Extract the [x, y] coordinate from the center of the cell holding the provided text.  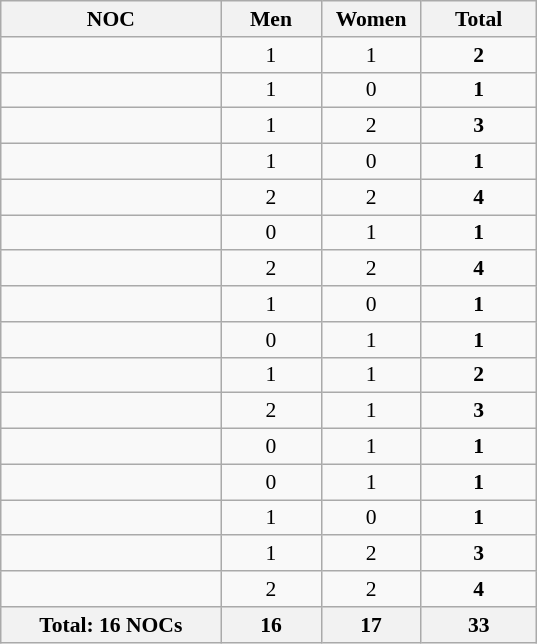
16 [271, 625]
33 [478, 625]
Total [478, 19]
Total: 16 NOCs [111, 625]
17 [371, 625]
Women [371, 19]
NOC [111, 19]
Men [271, 19]
